Determine the (X, Y) coordinate at the center of the cell enclosing the given text.  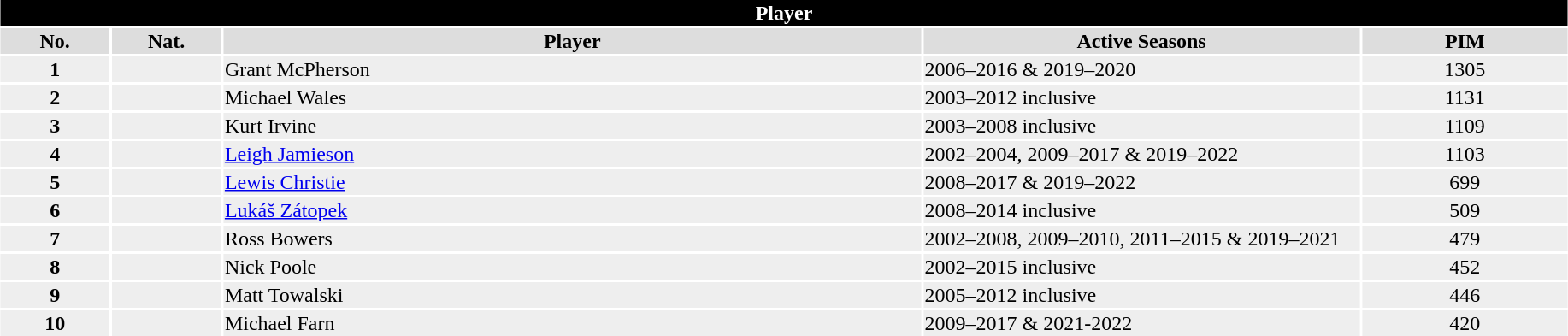
2006–2016 & 2019–2020 (1141, 69)
2003–2008 inclusive (1141, 126)
Grant McPherson (572, 69)
9 (55, 295)
2 (55, 97)
Lukáš Zátopek (572, 210)
Michael Farn (572, 323)
446 (1465, 295)
No. (55, 41)
3 (55, 126)
1103 (1465, 154)
2008–2014 inclusive (1141, 210)
8 (55, 267)
Nick Poole (572, 267)
2009–2017 & 2021-2022 (1141, 323)
452 (1465, 267)
Michael Wales (572, 97)
4 (55, 154)
1305 (1465, 69)
7 (55, 239)
699 (1465, 182)
1131 (1465, 97)
Kurt Irvine (572, 126)
PIM (1465, 41)
Lewis Christie (572, 182)
2002–2004, 2009–2017 & 2019–2022 (1141, 154)
10 (55, 323)
5 (55, 182)
420 (1465, 323)
2005–2012 inclusive (1141, 295)
2008–2017 & 2019–2022 (1141, 182)
Nat. (166, 41)
2002–2015 inclusive (1141, 267)
2003–2012 inclusive (1141, 97)
509 (1465, 210)
1 (55, 69)
1109 (1465, 126)
Leigh Jamieson (572, 154)
Ross Bowers (572, 239)
Matt Towalski (572, 295)
6 (55, 210)
2002–2008, 2009–2010, 2011–2015 & 2019–2021 (1141, 239)
479 (1465, 239)
Active Seasons (1141, 41)
